Scan for the cell matching the given text and deliver its (x, y) coordinate at center. 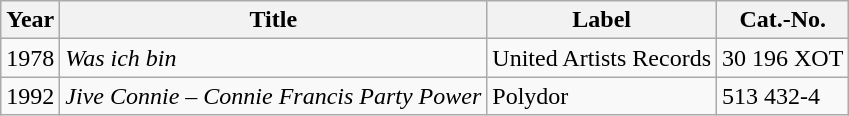
United Artists Records (602, 58)
Polydor (602, 96)
513 432-4 (783, 96)
Jive Connie – Connie Francis Party Power (274, 96)
Was ich bin (274, 58)
Year (30, 20)
Label (602, 20)
1978 (30, 58)
Title (274, 20)
Cat.-No. (783, 20)
30 196 XOT (783, 58)
1992 (30, 96)
